Search for the cell housing the specified text and yield its [x, y] center coordinate. 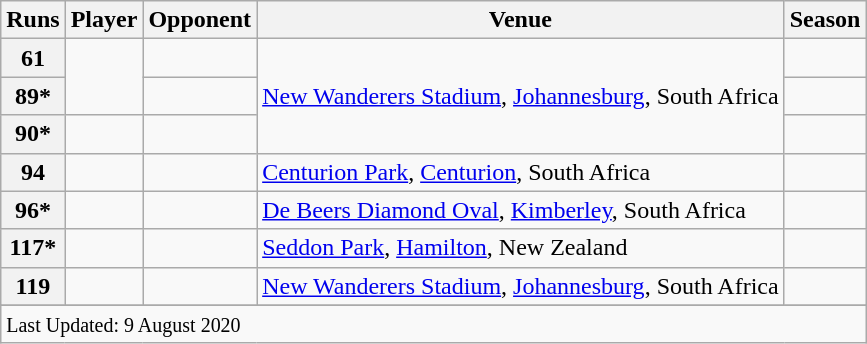
Seddon Park, Hamilton, New Zealand [521, 248]
Venue [521, 20]
Season [825, 20]
Centurion Park, Centurion, South Africa [521, 172]
61 [33, 58]
Last Updated: 9 August 2020 [434, 324]
Runs [33, 20]
90* [33, 134]
De Beers Diamond Oval, Kimberley, South Africa [521, 210]
Player [104, 20]
96* [33, 210]
117* [33, 248]
89* [33, 96]
119 [33, 286]
Opponent [200, 20]
94 [33, 172]
